Return the (X, Y) coordinate for the center point of the cell that contains the specified text.  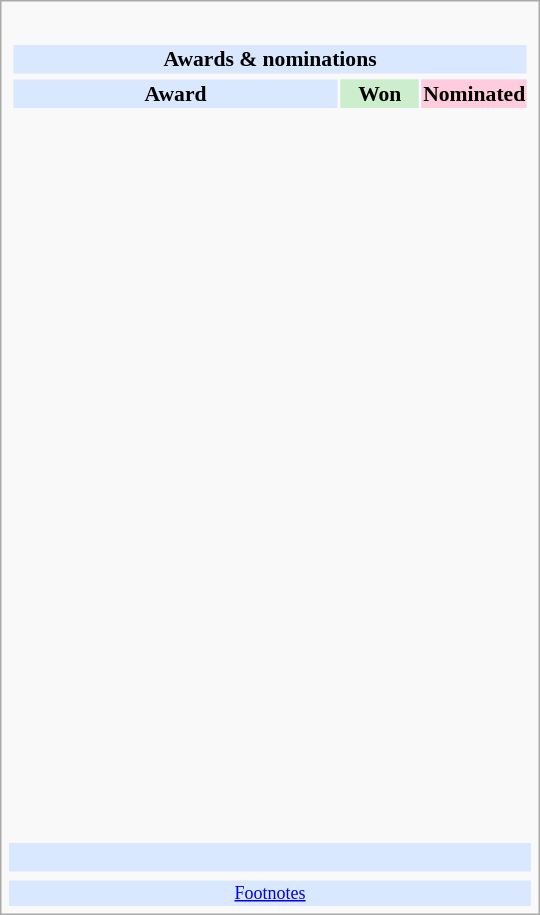
Nominated (474, 93)
Award (175, 93)
Awards & nominations (270, 59)
Won (380, 93)
Footnotes (270, 893)
Awards & nominations Award Won Nominated (270, 428)
